For the text-containing cell, return its midpoint in [X, Y] coordinate format. 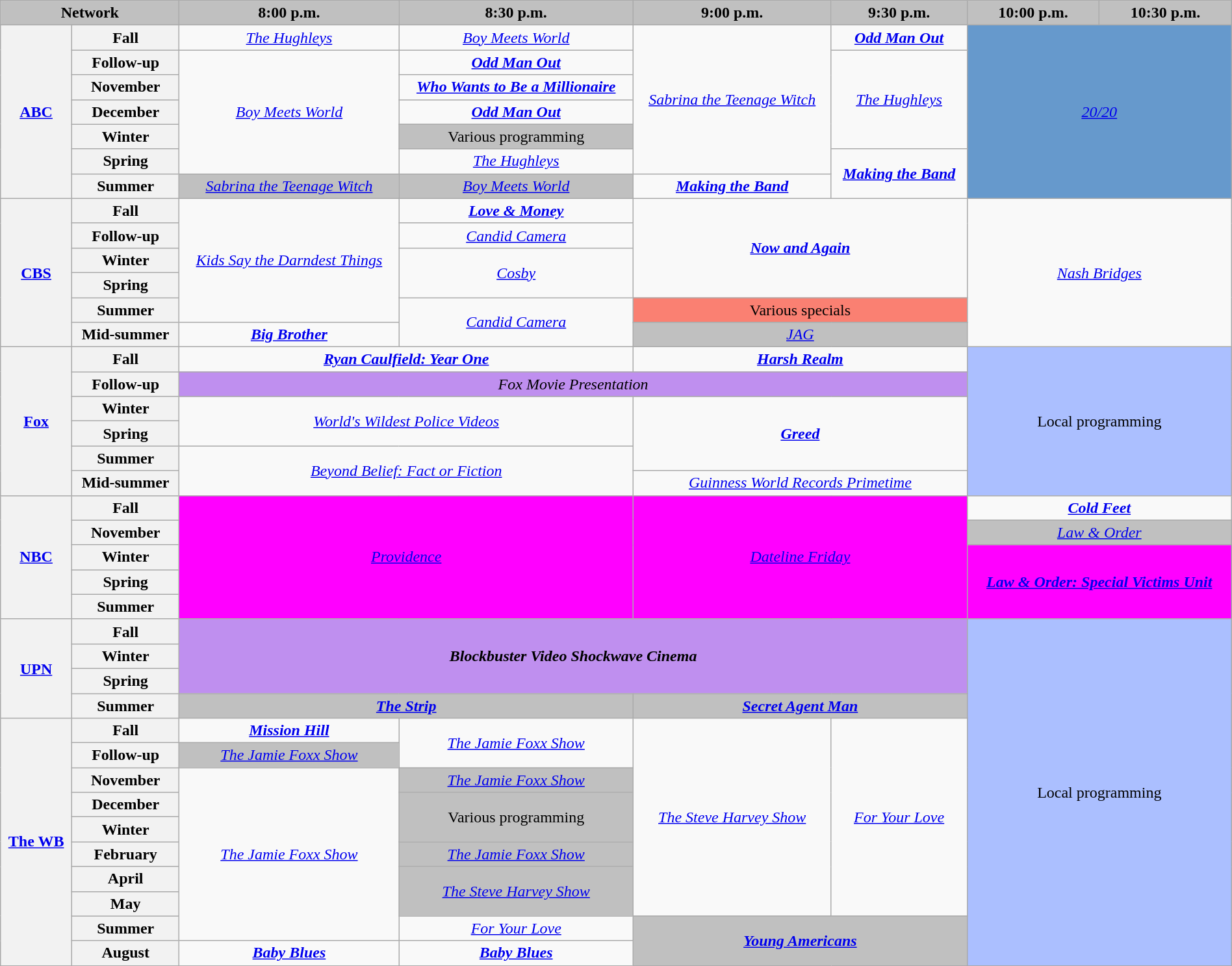
August [125, 953]
Young Americans [800, 941]
ABC [36, 112]
9:00 p.m. [732, 13]
Cold Feet [1099, 508]
Harsh Realm [800, 359]
Ryan Caulfield: Year One [407, 359]
Network [90, 13]
CBS [36, 272]
The Strip [407, 705]
Dateline Friday [800, 557]
UPN [36, 668]
Who Wants to Be a Millionaire [516, 87]
Secret Agent Man [800, 705]
Fox [36, 421]
Kids Say the Darndest Things [289, 260]
Big Brother [289, 335]
Law & Order: Special Victims Unit [1099, 582]
9:30 p.m. [899, 13]
April [125, 879]
Mission Hill [289, 731]
8:30 p.m. [516, 13]
20/20 [1099, 112]
Now and Again [800, 248]
February [125, 854]
Love & Money [516, 211]
10:30 p.m. [1166, 13]
World's Wildest Police Videos [407, 421]
Nash Bridges [1099, 272]
Providence [407, 557]
NBC [36, 557]
The WB [36, 842]
Greed [800, 434]
8:00 p.m. [289, 13]
10:00 p.m. [1033, 13]
JAG [800, 335]
Beyond Belief: Fact or Fiction [407, 471]
Law & Order [1099, 532]
May [125, 904]
Various specials [800, 310]
Cosby [516, 272]
Blockbuster Video Shockwave Cinema [573, 656]
Guinness World Records Primetime [800, 483]
Fox Movie Presentation [573, 384]
